Capture the cell that displays the provided text and extract its [x, y] central coordinate. 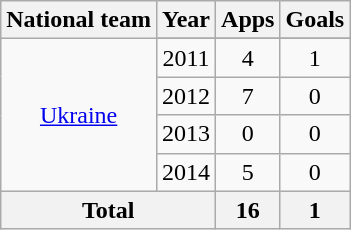
2014 [186, 172]
Ukraine [79, 115]
2013 [186, 134]
2011 [186, 58]
2012 [186, 96]
Apps [248, 20]
4 [248, 58]
5 [248, 172]
7 [248, 96]
National team [79, 20]
Year [186, 20]
Total [108, 210]
16 [248, 210]
Goals [315, 20]
